Search for the cell housing the specified text and yield its [x, y] center coordinate. 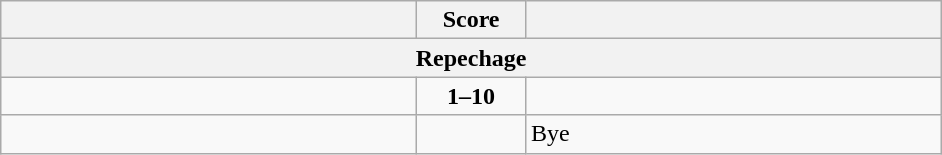
1–10 [472, 96]
Bye [733, 134]
Repechage [472, 58]
Score [472, 20]
